Extract the (X, Y) coordinate from the center of the cell holding the provided text.  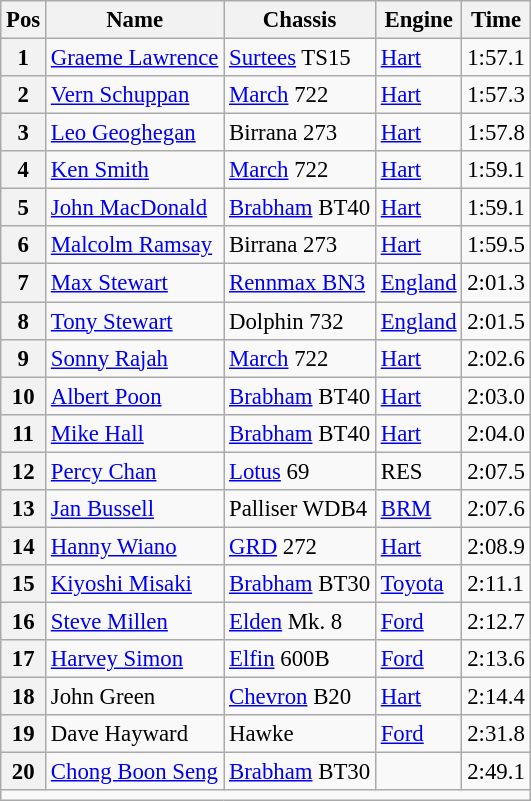
2:12.7 (496, 621)
Tony Stewart (135, 321)
1:59.5 (496, 245)
14 (24, 546)
2:08.9 (496, 546)
Engine (418, 20)
2:49.1 (496, 772)
Harvey Simon (135, 659)
Rennmax BN3 (300, 283)
1:57.3 (496, 95)
Hanny Wiano (135, 546)
2:31.8 (496, 734)
Chassis (300, 20)
Mike Hall (135, 433)
4 (24, 170)
13 (24, 509)
11 (24, 433)
Steve Millen (135, 621)
Vern Schuppan (135, 95)
Elfin 600B (300, 659)
1:57.8 (496, 133)
2:11.1 (496, 584)
18 (24, 697)
Name (135, 20)
15 (24, 584)
John Green (135, 697)
Ken Smith (135, 170)
5 (24, 208)
2:07.6 (496, 509)
RES (418, 471)
1 (24, 58)
Palliser WDB4 (300, 509)
Lotus 69 (300, 471)
Percy Chan (135, 471)
7 (24, 283)
3 (24, 133)
12 (24, 471)
2:01.3 (496, 283)
Elden Mk. 8 (300, 621)
2:13.6 (496, 659)
John MacDonald (135, 208)
Toyota (418, 584)
16 (24, 621)
2:07.5 (496, 471)
2:04.0 (496, 433)
Surtees TS15 (300, 58)
Leo Geoghegan (135, 133)
Albert Poon (135, 396)
Chevron B20 (300, 697)
GRD 272 (300, 546)
9 (24, 358)
Pos (24, 20)
17 (24, 659)
Max Stewart (135, 283)
2:01.5 (496, 321)
19 (24, 734)
2:14.4 (496, 697)
20 (24, 772)
Sonny Rajah (135, 358)
Malcolm Ramsay (135, 245)
Dave Hayward (135, 734)
6 (24, 245)
2:02.6 (496, 358)
2:03.0 (496, 396)
Chong Boon Seng (135, 772)
Jan Bussell (135, 509)
Hawke (300, 734)
BRM (418, 509)
Dolphin 732 (300, 321)
Graeme Lawrence (135, 58)
Time (496, 20)
Kiyoshi Misaki (135, 584)
2 (24, 95)
10 (24, 396)
8 (24, 321)
1:57.1 (496, 58)
